Scan for the cell matching the given text and deliver its (X, Y) coordinate at center. 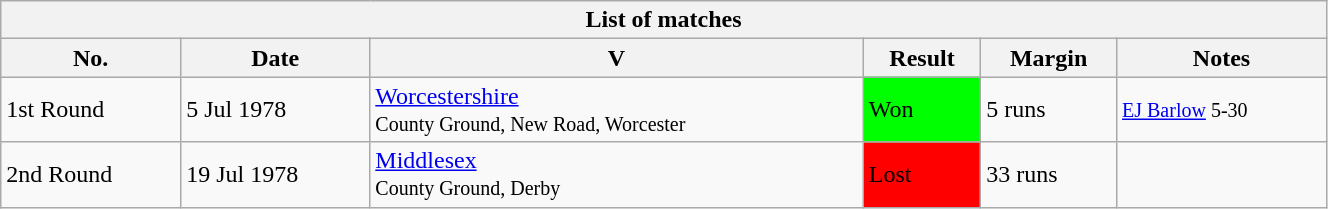
Middlesex County Ground, Derby (617, 174)
19 Jul 1978 (276, 174)
1st Round (91, 110)
2nd Round (91, 174)
5 runs (1049, 110)
Date (276, 58)
List of matches (664, 20)
No. (91, 58)
Notes (1222, 58)
EJ Barlow 5-30 (1222, 110)
WorcestershireCounty Ground, New Road, Worcester (617, 110)
Lost (922, 174)
5 Jul 1978 (276, 110)
Margin (1049, 58)
Result (922, 58)
33 runs (1049, 174)
V (617, 58)
Won (922, 110)
